Output the (x, y) coordinate of the center of the cell containing the given text.  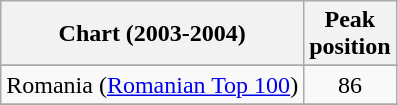
Peakposition (350, 34)
Romania (Romanian Top 100) (152, 85)
86 (350, 85)
Chart (2003-2004) (152, 34)
